Search for the cell housing the specified text and yield its (X, Y) center coordinate. 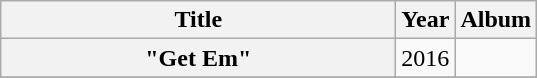
"Get Em" (198, 58)
Title (198, 20)
Album (496, 20)
Year (426, 20)
2016 (426, 58)
